Find where the given text appears and provide that cell's center as (x, y) coordinate. 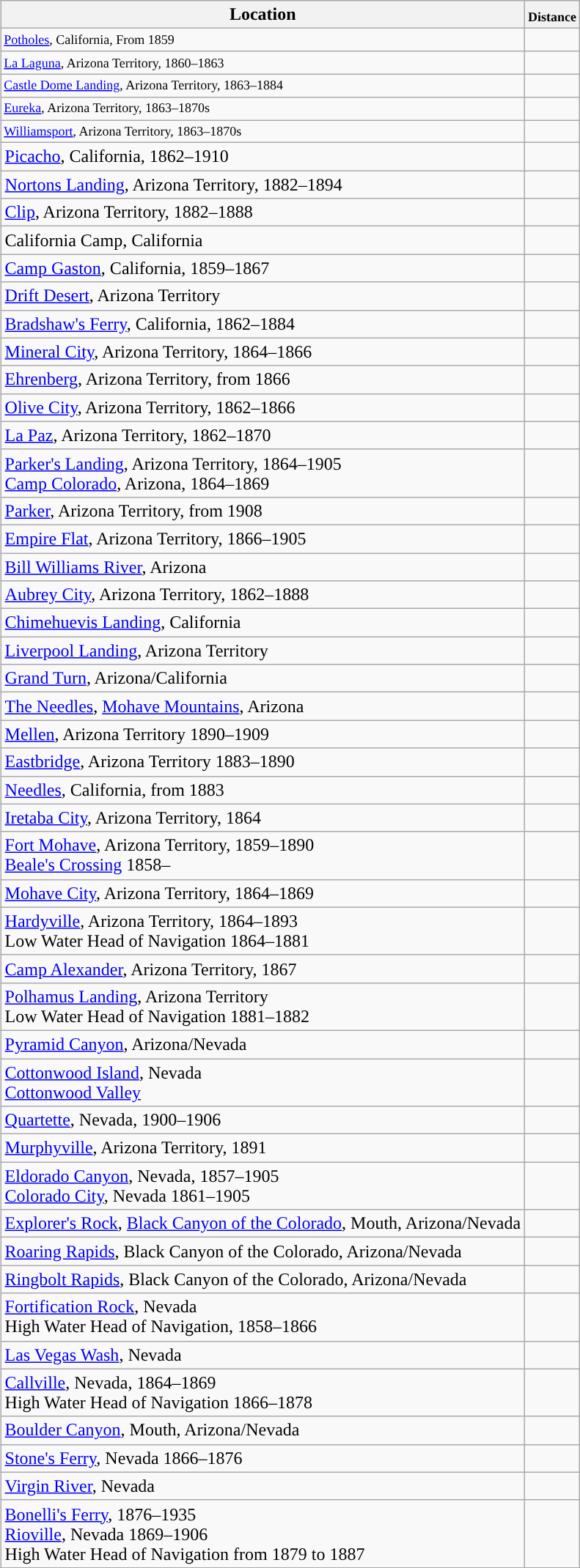
Callville, Nevada, 1864–1869High Water Head of Navigation 1866–1878 (263, 1392)
Ehrenberg, Arizona Territory, from 1866 (263, 380)
La Laguna, Arizona Territory, 1860–1863 (263, 63)
La Paz, Arizona Territory, 1862–1870 (263, 435)
Camp Gaston, California, 1859–1867 (263, 268)
Empire Flat, Arizona Territory, 1866–1905 (263, 539)
Murphyville, Arizona Territory, 1891 (263, 1148)
Quartette, Nevada, 1900–1906 (263, 1120)
Aubrey City, Arizona Territory, 1862–1888 (263, 595)
Mohave City, Arizona Territory, 1864–1869 (263, 893)
Eldorado Canyon, Nevada, 1857–1905Colorado City, Nevada 1861–1905 (263, 1186)
Grand Turn, Arizona/California (263, 678)
Nortons Landing, Arizona Territory, 1882–1894 (263, 185)
Liverpool Landing, Arizona Territory (263, 651)
Las Vegas Wash, Nevada (263, 1355)
Location (263, 15)
Parker's Landing, Arizona Territory, 1864–1905Camp Colorado, Arizona, 1864–1869 (263, 473)
Camp Alexander, Arizona Territory, 1867 (263, 969)
Mineral City, Arizona Territory, 1864–1866 (263, 352)
Bill Williams River, Arizona (263, 567)
Olive City, Arizona Territory, 1862–1866 (263, 407)
California Camp, California (263, 240)
Eastbridge, Arizona Territory 1883–1890 (263, 762)
Roaring Rapids, Black Canyon of the Colorado, Arizona/Nevada (263, 1251)
Pyramid Canyon, Arizona/Nevada (263, 1044)
Needles, California, from 1883 (263, 790)
Explorer's Rock, Black Canyon of the Colorado, Mouth, Arizona/Nevada (263, 1224)
Parker, Arizona Territory, from 1908 (263, 511)
Fort Mohave, Arizona Territory, 1859–1890Beale's Crossing 1858– (263, 856)
Williamsport, Arizona Territory, 1863–1870s (263, 132)
Bonelli's Ferry, 1876–1935Rioville, Nevada 1869–1906High Water Head of Navigation from 1879 to 1887 (263, 1534)
Fortification Rock, NevadaHigh Water Head of Navigation, 1858–1866 (263, 1317)
Distance (553, 15)
Ringbolt Rapids, Black Canyon of the Colorado, Arizona/Nevada (263, 1279)
Polhamus Landing, Arizona TerritoryLow Water Head of Navigation 1881–1882 (263, 1007)
Cottonwood Island, NevadaCottonwood Valley (263, 1083)
Picacho, California, 1862–1910 (263, 157)
Boulder Canyon, Mouth, Arizona/Nevada (263, 1430)
Bradshaw's Ferry, California, 1862–1884 (263, 324)
Mellen, Arizona Territory 1890–1909 (263, 734)
Stone's Ferry, Nevada 1866–1876 (263, 1458)
Drift Desert, Arizona Territory (263, 296)
Iretaba City, Arizona Territory, 1864 (263, 818)
Chimehuevis Landing, California (263, 623)
Potholes, California, From 1859 (263, 40)
Clip, Arizona Territory, 1882–1888 (263, 212)
Virgin River, Nevada (263, 1486)
Eureka, Arizona Territory, 1863–1870s (263, 108)
Castle Dome Landing, Arizona Territory, 1863–1884 (263, 85)
The Needles, Mohave Mountains, Arizona (263, 706)
Hardyville, Arizona Territory, 1864–1893 Low Water Head of Navigation 1864–1881 (263, 931)
